Return the (x, y) coordinate for the center point of the cell that contains the specified text.  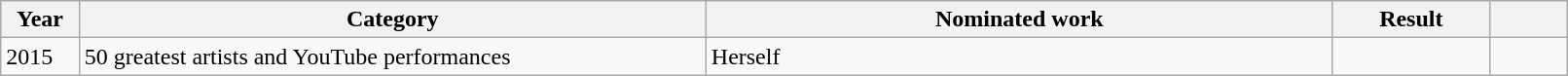
Result (1411, 19)
Herself (1019, 57)
Nominated work (1019, 19)
Category (392, 19)
Year (40, 19)
50 greatest artists and YouTube performances (392, 57)
2015 (40, 57)
